Return (X, Y) of the center of cell containing provided text 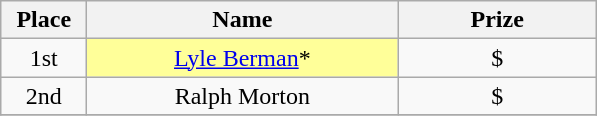
1st (44, 58)
Name (242, 20)
2nd (44, 96)
Lyle Berman* (242, 58)
Ralph Morton (242, 96)
Place (44, 20)
Prize (498, 20)
